Return (X, Y) of the center of cell containing provided text 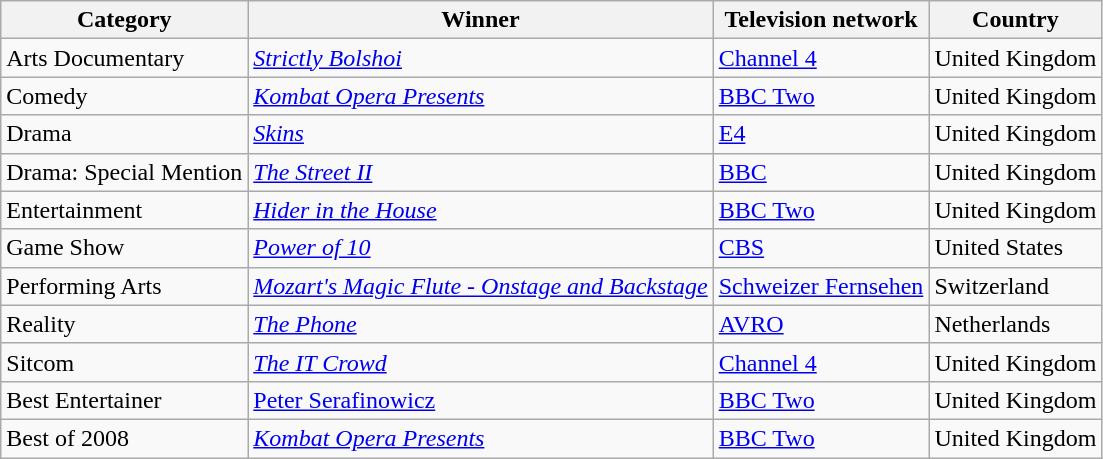
BBC (821, 172)
Best Entertainer (124, 400)
Strictly Bolshoi (480, 58)
Drama (124, 134)
Television network (821, 20)
Category (124, 20)
Game Show (124, 248)
E4 (821, 134)
Winner (480, 20)
Switzerland (1016, 286)
Performing Arts (124, 286)
Peter Serafinowicz (480, 400)
The Street II (480, 172)
Netherlands (1016, 324)
Reality (124, 324)
Entertainment (124, 210)
Best of 2008 (124, 438)
Sitcom (124, 362)
The IT Crowd (480, 362)
AVRO (821, 324)
Comedy (124, 96)
Power of 10 (480, 248)
Country (1016, 20)
Skins (480, 134)
Mozart's Magic Flute - Onstage and Backstage (480, 286)
CBS (821, 248)
Arts Documentary (124, 58)
Schweizer Fernsehen (821, 286)
Hider in the House (480, 210)
United States (1016, 248)
Drama: Special Mention (124, 172)
The Phone (480, 324)
